Search for the cell housing the specified text and yield its (X, Y) center coordinate. 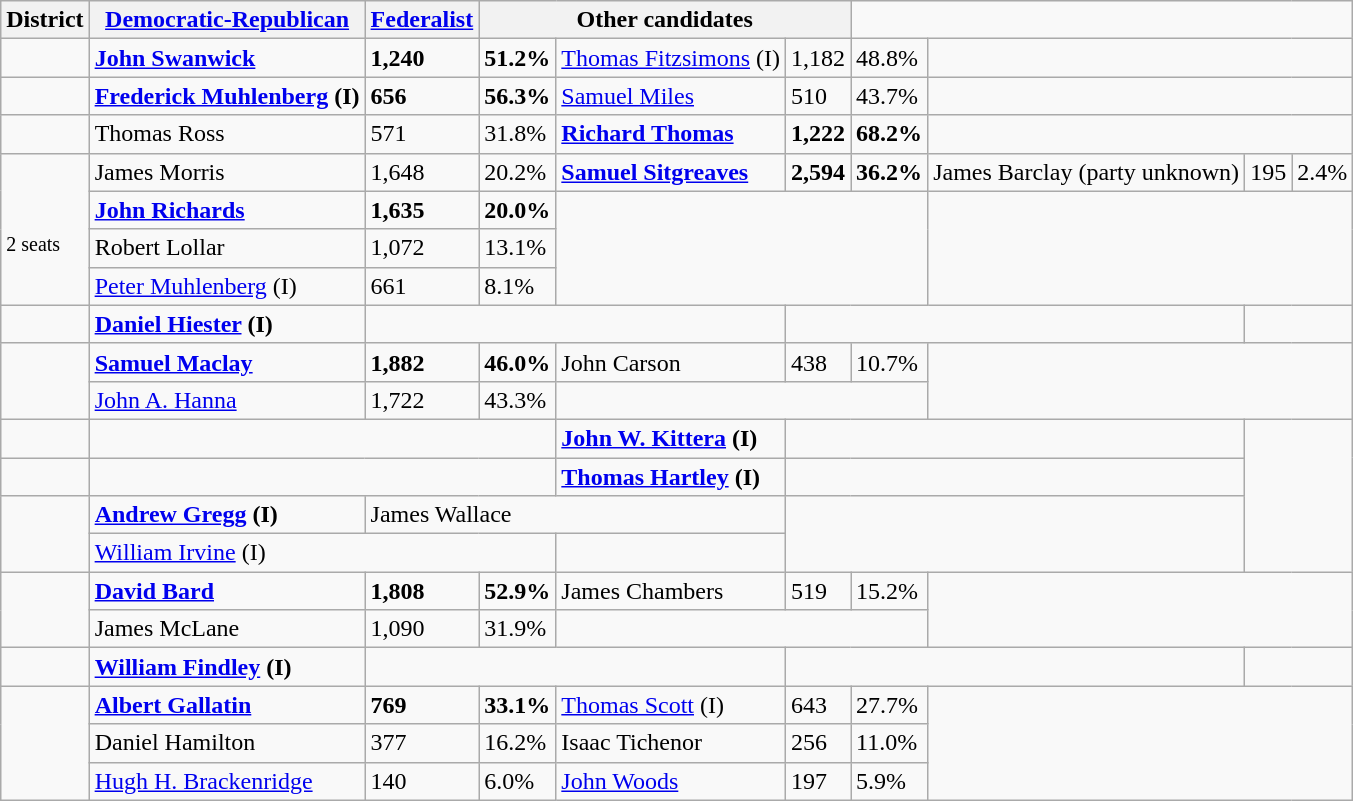
2.4% (1322, 172)
15.2% (890, 591)
David Bard (227, 591)
197 (818, 781)
Robert Lollar (227, 248)
68.2% (890, 134)
William Irvine (I) (322, 553)
Samuel Sitgreaves (671, 172)
519 (818, 591)
510 (818, 96)
2,594 (818, 172)
Thomas Scott (I) (671, 705)
43.7% (890, 96)
John Swanwick (227, 58)
Isaac Tichenor (671, 743)
Hugh H. Brackenridge (227, 781)
195 (1268, 172)
33.1% (518, 705)
Federalist (422, 20)
1,072 (422, 248)
Thomas Ross (227, 134)
John Woods (671, 781)
27.7% (890, 705)
656 (422, 96)
Thomas Hartley (I) (671, 477)
2 seats (45, 229)
20.2% (518, 172)
District (45, 20)
51.2% (518, 58)
1,635 (422, 210)
John Richards (227, 210)
1,722 (422, 400)
Albert Gallatin (227, 705)
1,182 (818, 58)
Other candidates (665, 20)
31.9% (518, 629)
438 (818, 362)
Daniel Hiester (I) (227, 324)
Thomas Fitzsimons (I) (671, 58)
16.2% (518, 743)
Samuel Maclay (227, 362)
James Morris (227, 172)
William Findley (I) (227, 667)
Peter Muhlenberg (I) (227, 286)
20.0% (518, 210)
1,240 (422, 58)
6.0% (518, 781)
1,882 (422, 362)
John W. Kittera (I) (671, 438)
1,648 (422, 172)
8.1% (518, 286)
52.9% (518, 591)
James Wallace (575, 515)
661 (422, 286)
31.8% (518, 134)
48.8% (890, 58)
Richard Thomas (671, 134)
256 (818, 743)
1,222 (818, 134)
John Carson (671, 362)
Daniel Hamilton (227, 743)
Samuel Miles (671, 96)
1,808 (422, 591)
377 (422, 743)
56.3% (518, 96)
Democratic-Republican (227, 20)
5.9% (890, 781)
13.1% (518, 248)
James Chambers (671, 591)
36.2% (890, 172)
46.0% (518, 362)
140 (422, 781)
1,090 (422, 629)
10.7% (890, 362)
Andrew Gregg (I) (227, 515)
643 (818, 705)
571 (422, 134)
James McLane (227, 629)
43.3% (518, 400)
James Barclay (party unknown) (1086, 172)
11.0% (890, 743)
John A. Hanna (227, 400)
Frederick Muhlenberg (I) (227, 96)
769 (422, 705)
